Provide the (x, y) coordinate of the cell's center where the given text is located.  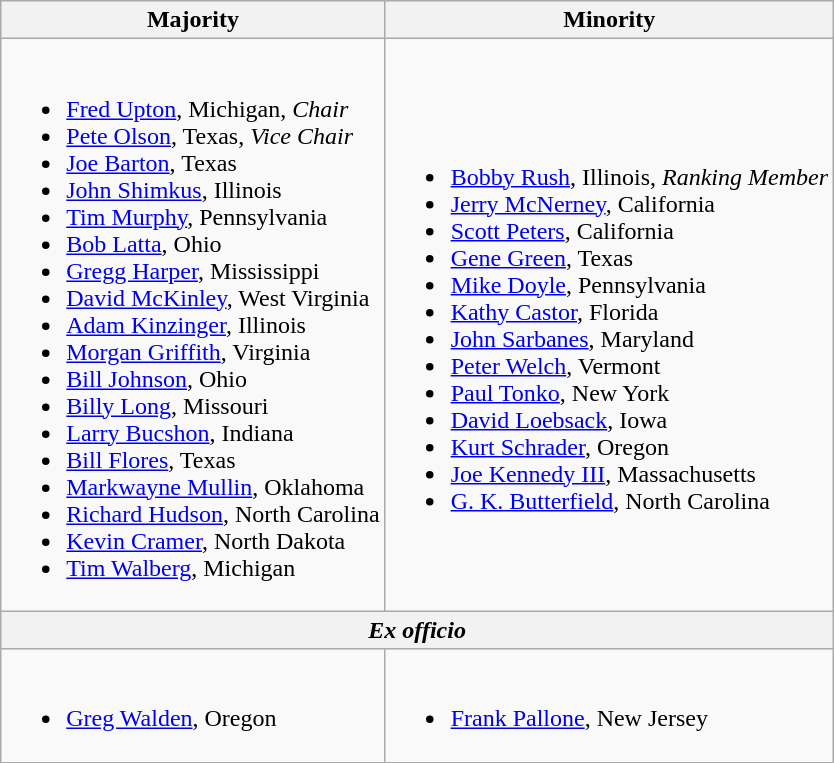
Majority (193, 20)
Frank Pallone, New Jersey (609, 706)
Minority (609, 20)
Greg Walden, Oregon (193, 706)
Ex officio (418, 630)
